For the text-containing cell, return its midpoint in (X, Y) coordinate format. 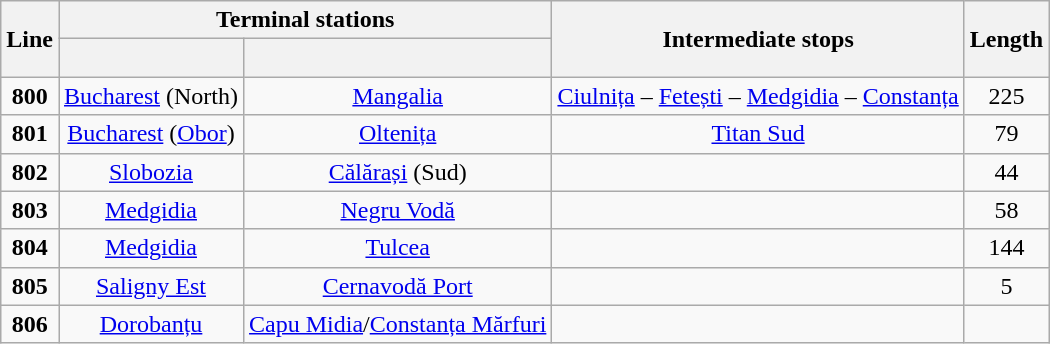
Oltenița (398, 134)
225 (1006, 96)
805 (30, 286)
801 (30, 134)
804 (30, 248)
800 (30, 96)
Ciulnița – Fetești – Medgidia – Constanța (758, 96)
Length (1006, 39)
Bucharest (Obor) (150, 134)
144 (1006, 248)
5 (1006, 286)
79 (1006, 134)
Slobozia (150, 172)
58 (1006, 210)
Terminal stations (304, 20)
Titan Sud (758, 134)
Bucharest (North) (150, 96)
Line (30, 39)
Mangalia (398, 96)
802 (30, 172)
Dorobanțu (150, 324)
806 (30, 324)
Saligny Est (150, 286)
Tulcea (398, 248)
Capu Midia/Constanța Mărfuri (398, 324)
Intermediate stops (758, 39)
Negru Vodă (398, 210)
44 (1006, 172)
Cernavodă Port (398, 286)
Călărași (Sud) (398, 172)
803 (30, 210)
